Capture the cell that displays the provided text and extract its [X, Y] central coordinate. 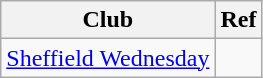
Sheffield Wednesday [108, 58]
Ref [238, 20]
Club [108, 20]
